Scan for the cell matching the given text and deliver its [x, y] coordinate at center. 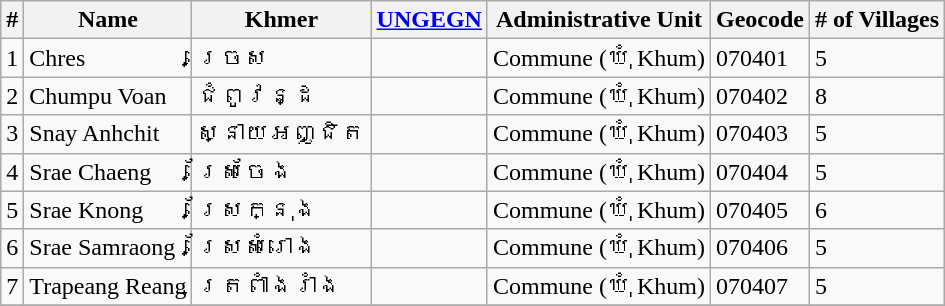
070406 [760, 248]
ស្រែក្នុង [282, 210]
Geocode [760, 20]
070405 [760, 210]
ស្រែចែង [282, 172]
ត្រពាំងរាំង [282, 286]
2 [12, 96]
# of Villages [878, 20]
Administrative Unit [598, 20]
Srae Chaeng [108, 172]
Trapeang Reang [108, 286]
ស្រែសំរោង [282, 248]
Snay Anhchit [108, 134]
Name [108, 20]
1 [12, 58]
UNGEGN [429, 20]
070401 [760, 58]
7 [12, 286]
070407 [760, 286]
070402 [760, 96]
070404 [760, 172]
Chumpu Voan [108, 96]
Khmer [282, 20]
3 [12, 134]
ច្រេស [282, 58]
ជំពូវន្ដ [282, 96]
Srae Knong [108, 210]
ស្នាយអញ្ជិត [282, 134]
# [12, 20]
Srae Samraong [108, 248]
Chres [108, 58]
8 [878, 96]
070403 [760, 134]
4 [12, 172]
